Locate the cell with the specified text and output its (X, Y) center coordinate. 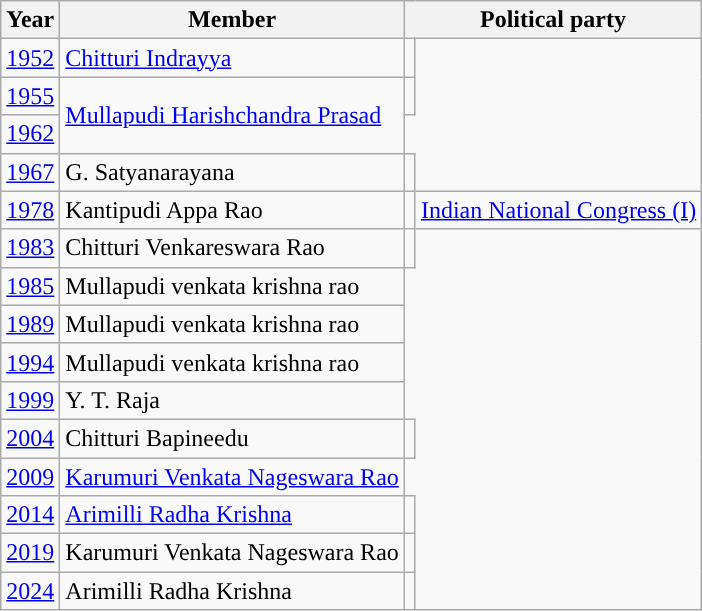
Year (30, 20)
2024 (30, 591)
Member (232, 20)
1989 (30, 324)
1985 (30, 286)
Mullapudi Harishchandra Prasad (232, 115)
Y. T. Raja (232, 400)
Kantipudi Appa Rao (232, 210)
Chitturi Venkareswara Rao (232, 248)
1983 (30, 248)
1955 (30, 96)
Indian National Congress (I) (558, 210)
1967 (30, 172)
1999 (30, 400)
G. Satyanarayana (232, 172)
1994 (30, 362)
Chitturi Bapineedu (232, 438)
1978 (30, 210)
2009 (30, 477)
Chitturi Indrayya (232, 58)
2004 (30, 438)
Political party (552, 20)
2014 (30, 515)
2019 (30, 553)
1962 (30, 134)
1952 (30, 58)
